Capture the cell that displays the provided text and extract its [x, y] central coordinate. 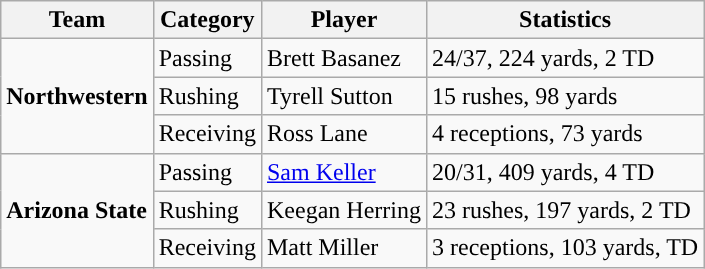
Team [77, 20]
15 rushes, 98 yards [564, 96]
20/31, 409 yards, 4 TD [564, 172]
Northwestern [77, 96]
Player [344, 20]
Keegan Herring [344, 210]
Tyrell Sutton [344, 96]
Statistics [564, 20]
Sam Keller [344, 172]
Ross Lane [344, 134]
24/37, 224 yards, 2 TD [564, 58]
23 rushes, 197 yards, 2 TD [564, 210]
Brett Basanez [344, 58]
Matt Miller [344, 248]
Category [207, 20]
Arizona State [77, 210]
4 receptions, 73 yards [564, 134]
3 receptions, 103 yards, TD [564, 248]
